Scan for the cell matching the given text and deliver its (X, Y) coordinate at center. 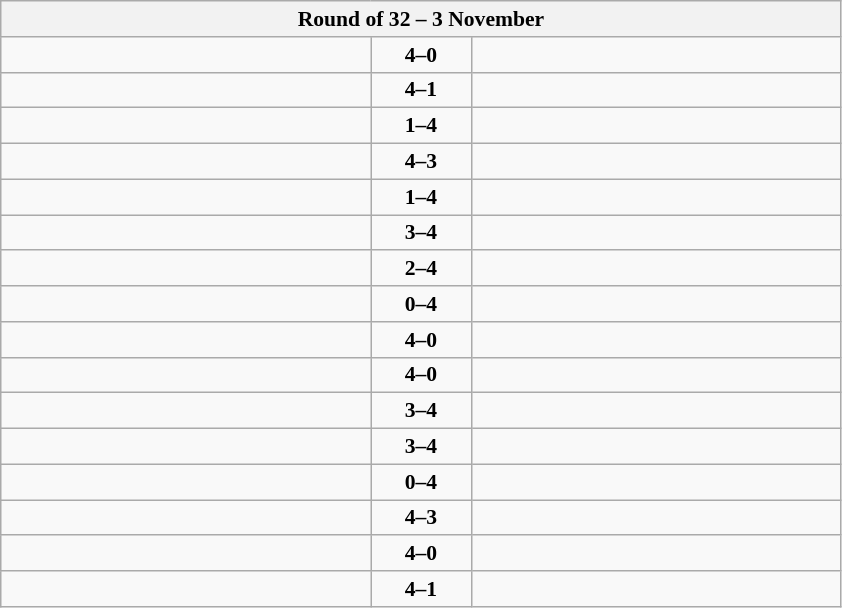
2–4 (421, 269)
Round of 32 – 3 November (421, 19)
